Locate the cell with the specified text and output its (x, y) center coordinate. 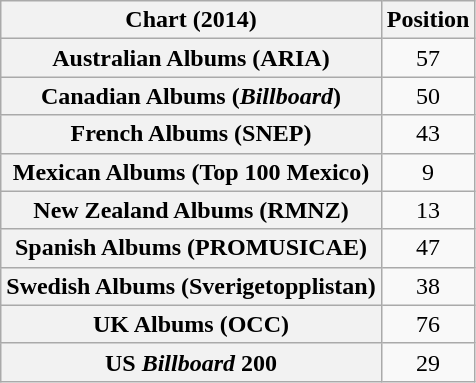
Chart (2014) (191, 20)
New Zealand Albums (RMNZ) (191, 210)
Mexican Albums (Top 100 Mexico) (191, 172)
57 (428, 58)
13 (428, 210)
29 (428, 362)
76 (428, 324)
Australian Albums (ARIA) (191, 58)
Spanish Albums (PROMUSICAE) (191, 248)
9 (428, 172)
50 (428, 96)
Canadian Albums (Billboard) (191, 96)
38 (428, 286)
French Albums (SNEP) (191, 134)
US Billboard 200 (191, 362)
43 (428, 134)
UK Albums (OCC) (191, 324)
Swedish Albums (Sverigetopplistan) (191, 286)
Position (428, 20)
47 (428, 248)
